Pinpoint the cell where the given text exists, returning its [X, Y] midpoint coordinate. 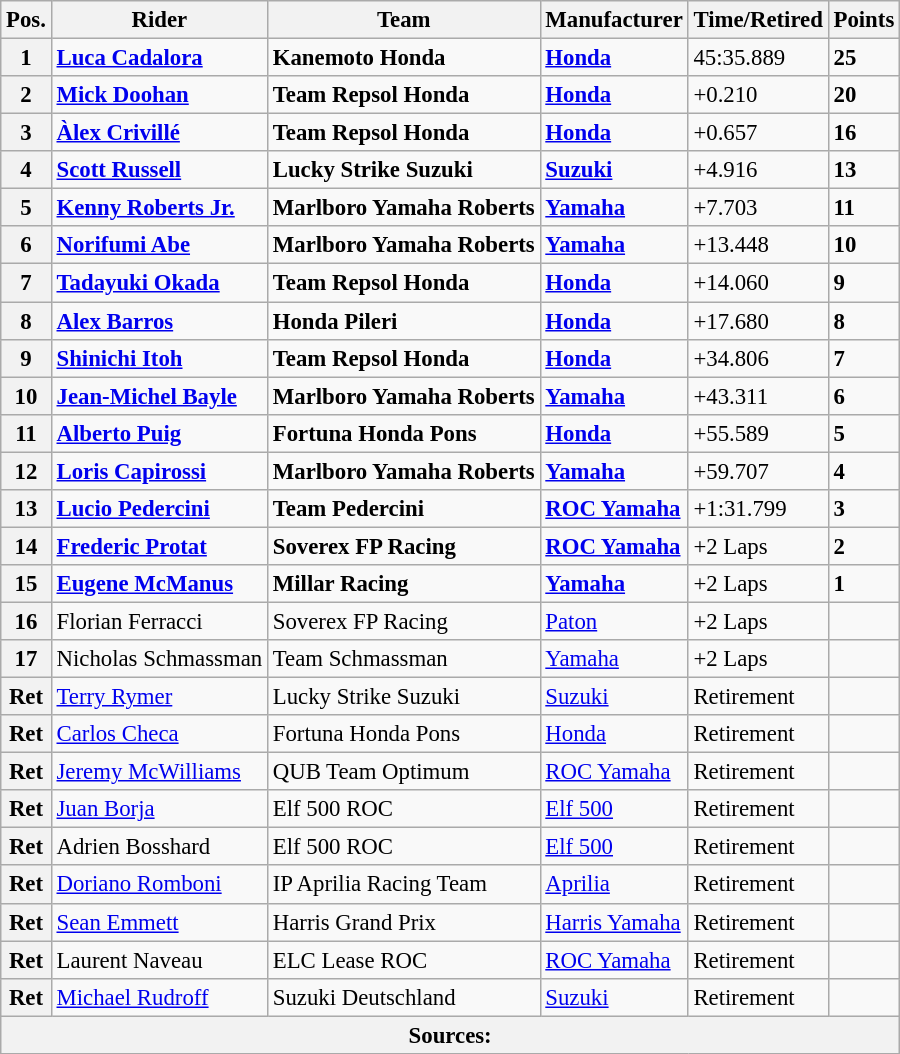
Manufacturer [614, 20]
Harris Grand Prix [404, 922]
Florian Ferracci [159, 621]
Laurent Naveau [159, 960]
+1:31.799 [758, 509]
Millar Racing [404, 584]
Loris Capirossi [159, 471]
+7.703 [758, 208]
Points [864, 20]
Eugene McManus [159, 584]
Tadayuki Okada [159, 283]
+59.707 [758, 471]
QUB Team Optimum [404, 772]
Kenny Roberts Jr. [159, 208]
Paton [614, 621]
+14.060 [758, 283]
Scott Russell [159, 170]
Time/Retired [758, 20]
Michael Rudroff [159, 997]
+4.916 [758, 170]
Team [404, 20]
+43.311 [758, 396]
Carlos Checa [159, 734]
45:35.889 [758, 58]
Frederic Protat [159, 546]
Mick Doohan [159, 95]
Doriano Romboni [159, 885]
Lucio Pedercini [159, 509]
Jeremy McWilliams [159, 772]
Norifumi Abe [159, 245]
+0.210 [758, 95]
Alex Barros [159, 321]
Honda Pileri [404, 321]
15 [26, 584]
Pos. [26, 20]
Aprilia [614, 885]
Sean Emmett [159, 922]
+17.680 [758, 321]
Sources: [450, 1035]
IP Aprilia Racing Team [404, 885]
25 [864, 58]
Àlex Crivillé [159, 133]
Nicholas Schmassman [159, 659]
Team Schmassman [404, 659]
20 [864, 95]
17 [26, 659]
Kanemoto Honda [404, 58]
Juan Borja [159, 809]
Team Pedercini [404, 509]
Rider [159, 20]
Adrien Bosshard [159, 847]
+0.657 [758, 133]
Shinichi Itoh [159, 358]
Alberto Puig [159, 433]
Jean-Michel Bayle [159, 396]
Harris Yamaha [614, 922]
Luca Cadalora [159, 58]
14 [26, 546]
+55.589 [758, 433]
Suzuki Deutschland [404, 997]
12 [26, 471]
+13.448 [758, 245]
Terry Rymer [159, 697]
ELC Lease ROC [404, 960]
+34.806 [758, 358]
